Pinpoint the cell where the given text exists, returning its [X, Y] midpoint coordinate. 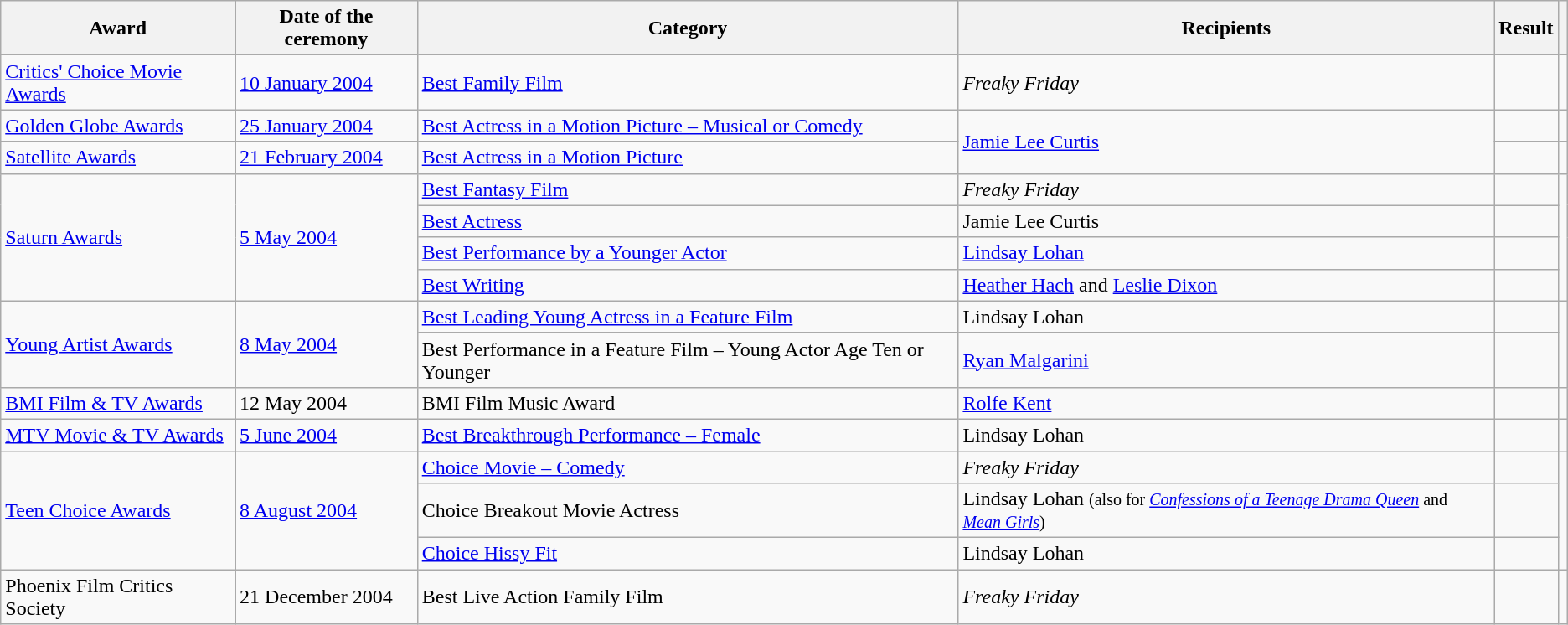
5 June 2004 [327, 435]
Choice Hissy Fit [688, 554]
Recipients [1226, 28]
Lindsay Lohan (also for Confessions of a Teenage Drama Queen and Mean Girls) [1226, 511]
21 December 2004 [327, 597]
Best Writing [688, 285]
Satellite Awards [118, 158]
8 August 2004 [327, 509]
Choice Breakout Movie Actress [688, 511]
Best Performance by a Younger Actor [688, 253]
Golden Globe Awards [118, 126]
Best Fantasy Film [688, 189]
Ryan Malgarini [1226, 360]
Best Actress in a Motion Picture [688, 158]
Award [118, 28]
Best Performance in a Feature Film – Young Actor Age Ten or Younger [688, 360]
8 May 2004 [327, 343]
10 January 2004 [327, 82]
MTV Movie & TV Awards [118, 435]
BMI Film Music Award [688, 403]
Young Artist Awards [118, 343]
Critics' Choice Movie Awards [118, 82]
Best Family Film [688, 82]
5 May 2004 [327, 237]
Choice Movie – Comedy [688, 467]
Best Leading Young Actress in a Feature Film [688, 317]
Date of the ceremony [327, 28]
Heather Hach and Leslie Dixon [1226, 285]
Best Actress in a Motion Picture – Musical or Comedy [688, 126]
Rolfe Kent [1226, 403]
25 January 2004 [327, 126]
Result [1526, 28]
Best Actress [688, 221]
Phoenix Film Critics Society [118, 597]
Saturn Awards [118, 237]
Best Breakthrough Performance – Female [688, 435]
21 February 2004 [327, 158]
Teen Choice Awards [118, 509]
Best Live Action Family Film [688, 597]
BMI Film & TV Awards [118, 403]
12 May 2004 [327, 403]
Category [688, 28]
